Extract the [X, Y] coordinate from the center of the cell holding the provided text.  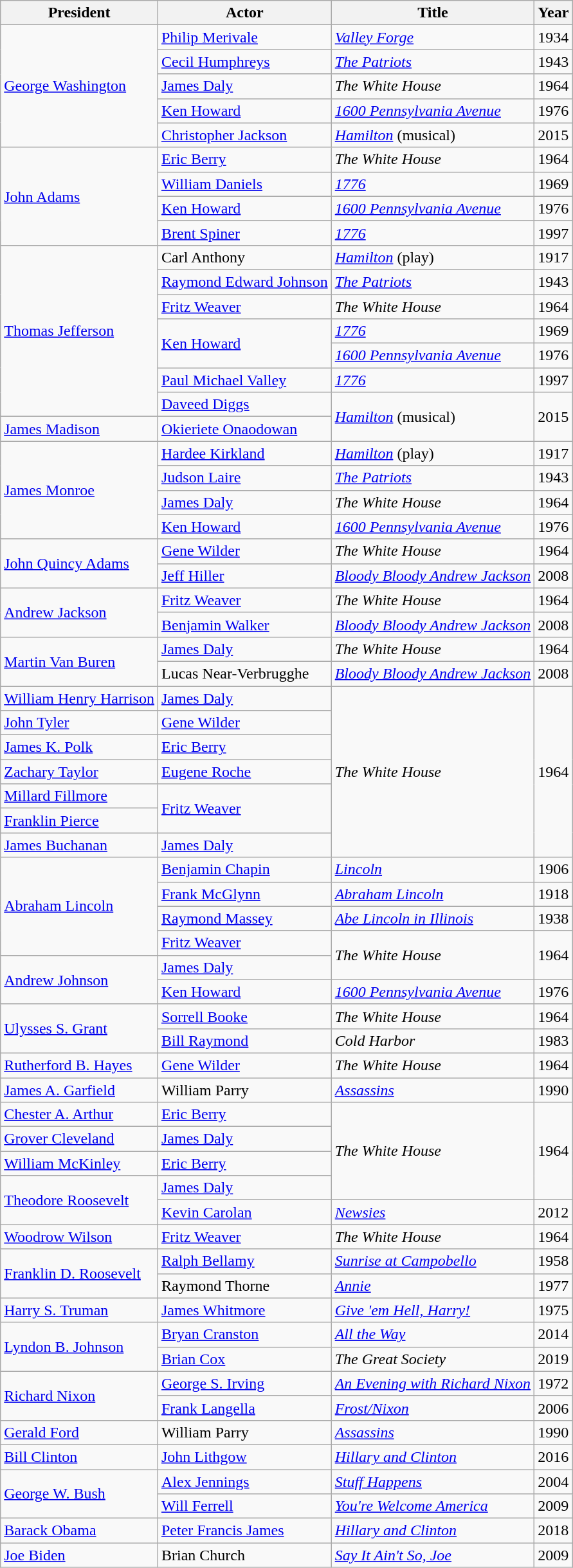
William Henry Harrison [80, 698]
Joe Biden [80, 1555]
Frank Langella [244, 1408]
Bill Raymond [244, 1041]
Kevin Carolan [244, 1212]
James K. Polk [80, 747]
Bryan Cranston [244, 1335]
You're Welcome America [433, 1506]
Raymond Edward Johnson [244, 282]
Woodrow Wilson [80, 1237]
John Adams [80, 196]
Eugene Roche [244, 772]
George S. Irving [244, 1383]
Gerald Ford [80, 1432]
Millard Fillmore [80, 796]
2019 [553, 1359]
2016 [553, 1457]
1983 [553, 1041]
Benjamin Chapin [244, 870]
Christopher Jackson [244, 135]
Title [433, 13]
1977 [553, 1286]
Daveed Diggs [244, 405]
Okieriete Onaodowan [244, 429]
Zachary Taylor [80, 772]
2012 [553, 1212]
Sorrell Booke [244, 1016]
John Lithgow [244, 1457]
Abe Lincoln in Illinois [433, 918]
Raymond Massey [244, 918]
John Tyler [80, 723]
Lincoln [433, 870]
Jeff Hiller [244, 576]
John Quincy Adams [80, 563]
2006 [553, 1408]
Ulysses S. Grant [80, 1028]
William McKinley [80, 1163]
Brent Spiner [244, 233]
Peter Francis James [244, 1531]
1934 [553, 37]
Benjamin Walker [244, 624]
Raymond Thorne [244, 1286]
Philip Merivale [244, 37]
2018 [553, 1531]
Newsies [433, 1212]
1975 [553, 1310]
George W. Bush [80, 1493]
Lucas Near-Verbrugghe [244, 673]
Give 'em Hell, Harry! [433, 1310]
Sunrise at Campobello [433, 1261]
Andrew Jackson [80, 612]
Bill Clinton [80, 1457]
Chester A. Arthur [80, 1115]
Martin Van Buren [80, 661]
Frost/Nixon [433, 1408]
Cold Harbor [433, 1041]
All the Way [433, 1335]
Frank McGlynn [244, 894]
Paul Michael Valley [244, 380]
James Madison [80, 429]
Brian Cox [244, 1359]
1906 [553, 870]
Cecil Humphreys [244, 62]
Ralph Bellamy [244, 1261]
Franklin D. Roosevelt [80, 1273]
1938 [553, 918]
The Great Society [433, 1359]
James A. Garfield [80, 1090]
Richard Nixon [80, 1396]
Valley Forge [433, 37]
Hardee Kirkland [244, 453]
George Washington [80, 86]
1958 [553, 1261]
James Buchanan [80, 845]
2014 [553, 1335]
Grover Cleveland [80, 1139]
Brian Church [244, 1555]
Say It Ain't So, Joe [433, 1555]
William Daniels [244, 184]
President [80, 13]
Barack Obama [80, 1531]
James Whitmore [244, 1310]
2004 [553, 1481]
Carl Anthony [244, 257]
1918 [553, 894]
Lyndon B. Johnson [80, 1347]
Stuff Happens [433, 1481]
Thomas Jefferson [80, 331]
Actor [244, 13]
Rutherford B. Hayes [80, 1065]
1972 [553, 1383]
An Evening with Richard Nixon [433, 1383]
Franklin Pierce [80, 821]
Year [553, 13]
Annie [433, 1286]
Andrew Johnson [80, 980]
Alex Jennings [244, 1481]
Will Ferrell [244, 1506]
Theodore Roosevelt [80, 1200]
Harry S. Truman [80, 1310]
James Monroe [80, 490]
Judson Laire [244, 478]
